From the cell containing the given text, extract its center point as (X, Y) coordinate. 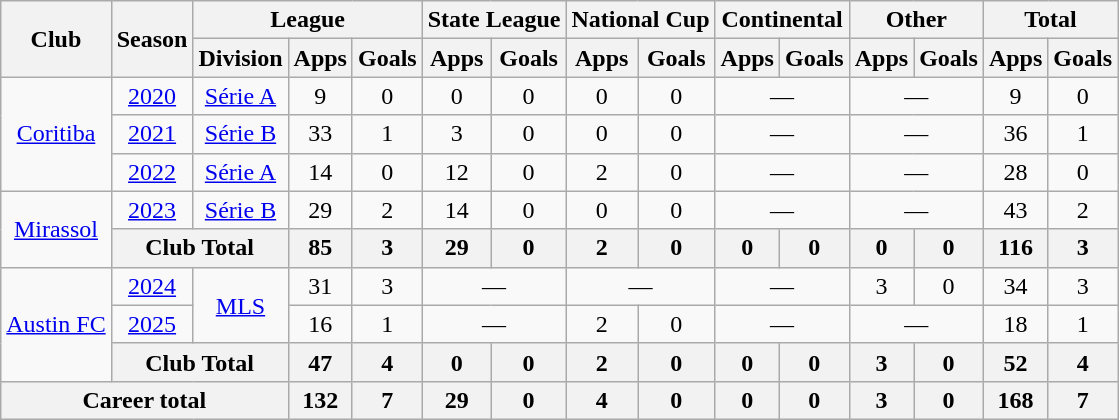
MLS (240, 305)
2024 (152, 286)
18 (1015, 324)
28 (1015, 172)
16 (320, 324)
2022 (152, 172)
85 (320, 248)
34 (1015, 286)
2020 (152, 96)
33 (320, 134)
League (308, 20)
Other (916, 20)
Season (152, 39)
Career total (144, 400)
116 (1015, 248)
Continental (782, 20)
2023 (152, 210)
National Cup (640, 20)
168 (1015, 400)
12 (456, 172)
Coritiba (56, 134)
52 (1015, 362)
Austin FC (56, 324)
State League (494, 20)
36 (1015, 134)
43 (1015, 210)
Total (1050, 20)
132 (320, 400)
47 (320, 362)
Mirassol (56, 229)
2025 (152, 324)
2021 (152, 134)
31 (320, 286)
Club (56, 39)
Division (240, 58)
